Capture the cell that displays the provided text and extract its [x, y] central coordinate. 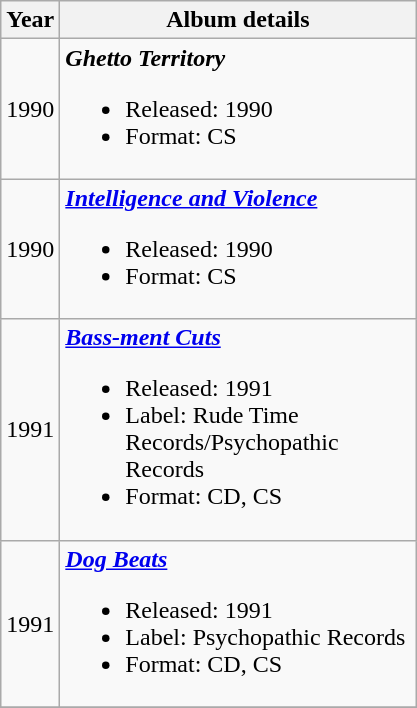
Album details [238, 20]
Intelligence and ViolenceReleased: 1990Format: CS [238, 249]
Dog BeatsReleased: 1991Label: Psychopathic RecordsFormat: CD, CS [238, 624]
Ghetto TerritoryReleased: 1990Format: CS [238, 109]
Year [30, 20]
Bass-ment CutsReleased: 1991Label: Rude Time Records/Psychopathic RecordsFormat: CD, CS [238, 430]
